Extract the [x, y] coordinate from the center of the cell holding the provided text.  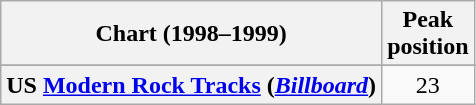
Peakposition [428, 34]
Chart (1998–1999) [192, 34]
US Modern Rock Tracks (Billboard) [192, 85]
23 [428, 85]
